Extract the (X, Y) coordinate from the center of the cell holding the provided text.  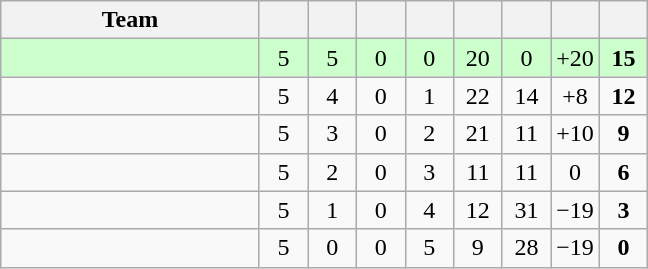
+20 (576, 58)
+8 (576, 96)
22 (478, 96)
20 (478, 58)
+10 (576, 134)
21 (478, 134)
Team (130, 20)
6 (624, 172)
14 (526, 96)
31 (526, 210)
15 (624, 58)
28 (526, 248)
